Identify which cell holds the provided text, then report its (X, Y) central coordinate. 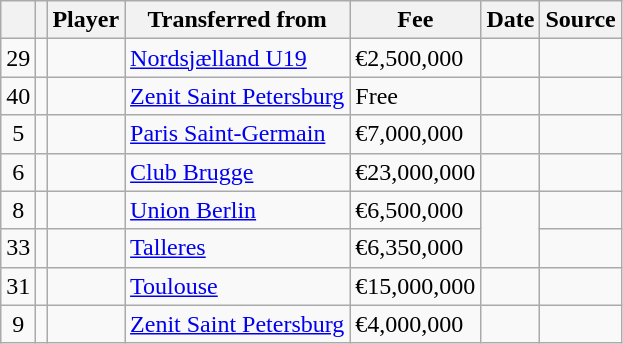
Nordsjælland U19 (238, 58)
Source (580, 20)
Talleres (238, 248)
Date (510, 20)
€2,500,000 (416, 58)
€7,000,000 (416, 134)
€15,000,000 (416, 286)
5 (18, 134)
6 (18, 172)
€23,000,000 (416, 172)
Toulouse (238, 286)
40 (18, 96)
Free (416, 96)
€6,350,000 (416, 248)
29 (18, 58)
Club Brugge (238, 172)
9 (18, 324)
33 (18, 248)
31 (18, 286)
€4,000,000 (416, 324)
Transferred from (238, 20)
8 (18, 210)
Player (86, 20)
€6,500,000 (416, 210)
Union Berlin (238, 210)
Fee (416, 20)
Paris Saint-Germain (238, 134)
